From the cell containing the given text, extract its center point as [x, y] coordinate. 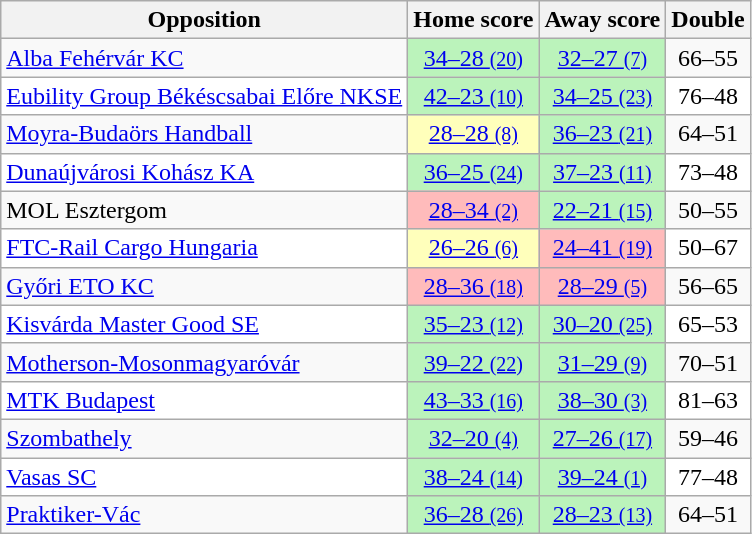
43–33 (16) [474, 400]
66–55 [708, 58]
Double [708, 20]
81–63 [708, 400]
Eubility Group Békéscsabai Előre NKSE [204, 96]
28–36 (18) [474, 286]
28–23 (13) [602, 515]
26–26 (6) [474, 248]
MTK Budapest [204, 400]
34–25 (23) [602, 96]
39–24 (1) [602, 477]
Praktiker-Vác [204, 515]
Moyra-Budaörs Handball [204, 134]
Szombathely [204, 438]
56–65 [708, 286]
Vasas SC [204, 477]
32–27 (7) [602, 58]
42–23 (10) [474, 96]
28–34 (2) [474, 210]
Home score [474, 20]
Motherson-Mosonmagyaróvár [204, 362]
39–22 (22) [474, 362]
35–23 (12) [474, 324]
MOL Esztergom [204, 210]
73–48 [708, 172]
38–24 (14) [474, 477]
50–55 [708, 210]
36–25 (24) [474, 172]
70–51 [708, 362]
Kisvárda Master Good SE [204, 324]
36–28 (26) [474, 515]
77–48 [708, 477]
76–48 [708, 96]
Away score [602, 20]
65–53 [708, 324]
Opposition [204, 20]
32–20 (4) [474, 438]
59–46 [708, 438]
38–30 (3) [602, 400]
31–29 (9) [602, 362]
37–23 (11) [602, 172]
22–21 (15) [602, 210]
28–29 (5) [602, 286]
Alba Fehérvár KC [204, 58]
Győri ETO KC [204, 286]
24–41 (19) [602, 248]
30–20 (25) [602, 324]
FTC-Rail Cargo Hungaria [204, 248]
36–23 (21) [602, 134]
Dunaújvárosi Kohász KA [204, 172]
28–28 (8) [474, 134]
34–28 (20) [474, 58]
27–26 (17) [602, 438]
50–67 [708, 248]
